Search for the cell housing the specified text and yield its (x, y) center coordinate. 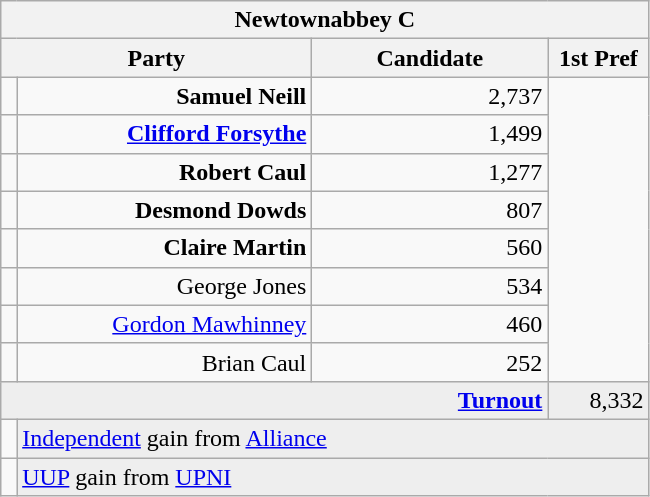
8,332 (598, 400)
1,277 (430, 172)
560 (430, 248)
Claire Martin (164, 248)
Candidate (430, 58)
807 (430, 210)
Samuel Neill (164, 96)
Desmond Dowds (164, 210)
George Jones (164, 286)
Turnout (274, 400)
534 (430, 286)
Robert Caul (164, 172)
Brian Caul (164, 362)
252 (430, 362)
1st Pref (598, 58)
Party (156, 58)
Newtownabbey C (325, 20)
460 (430, 324)
2,737 (430, 96)
UUP gain from UPNI (333, 477)
Gordon Mawhinney (164, 324)
Independent gain from Alliance (333, 438)
Clifford Forsythe (164, 134)
1,499 (430, 134)
